Return (X, Y) of the center of cell containing provided text 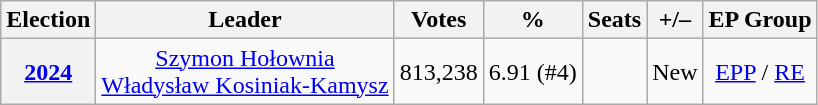
Szymon HołowniaWładysław Kosiniak-Kamysz (245, 72)
New (675, 72)
+/– (675, 20)
Votes (438, 20)
Seats (614, 20)
2024 (48, 72)
6.91 (#4) (532, 72)
EP Group (760, 20)
Leader (245, 20)
813,238 (438, 72)
% (532, 20)
EPP / RE (760, 72)
Election (48, 20)
